For the text-containing cell, return its midpoint in [X, Y] coordinate format. 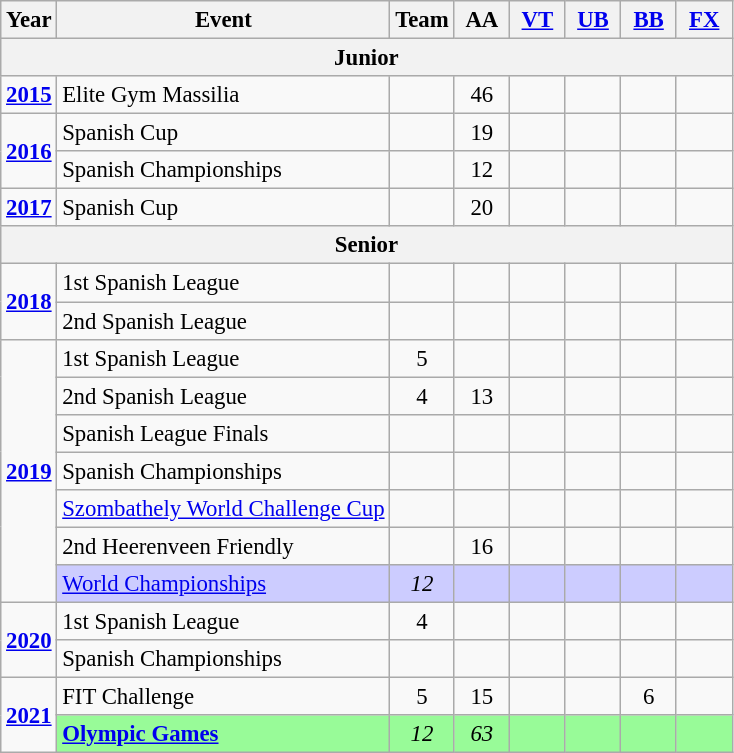
20 [482, 208]
2021 [29, 716]
Senior [366, 245]
2015 [29, 95]
19 [482, 133]
63 [482, 734]
2nd Heerenveen Friendly [224, 546]
Szombathely World Challenge Cup [224, 509]
Event [224, 20]
2017 [29, 208]
AA [482, 20]
Team [422, 20]
Spanish League Finals [224, 433]
FIT Challenge [224, 697]
UB [593, 20]
6 [649, 697]
13 [482, 396]
2020 [29, 640]
16 [482, 546]
Elite Gym Massilia [224, 95]
BB [649, 20]
2016 [29, 152]
World Championships [224, 584]
15 [482, 697]
FX [704, 20]
Year [29, 20]
2018 [29, 302]
2019 [29, 470]
Olympic Games [224, 734]
46 [482, 95]
Junior [366, 58]
VT [538, 20]
